Find where the given text appears and provide that cell's center as (x, y) coordinate. 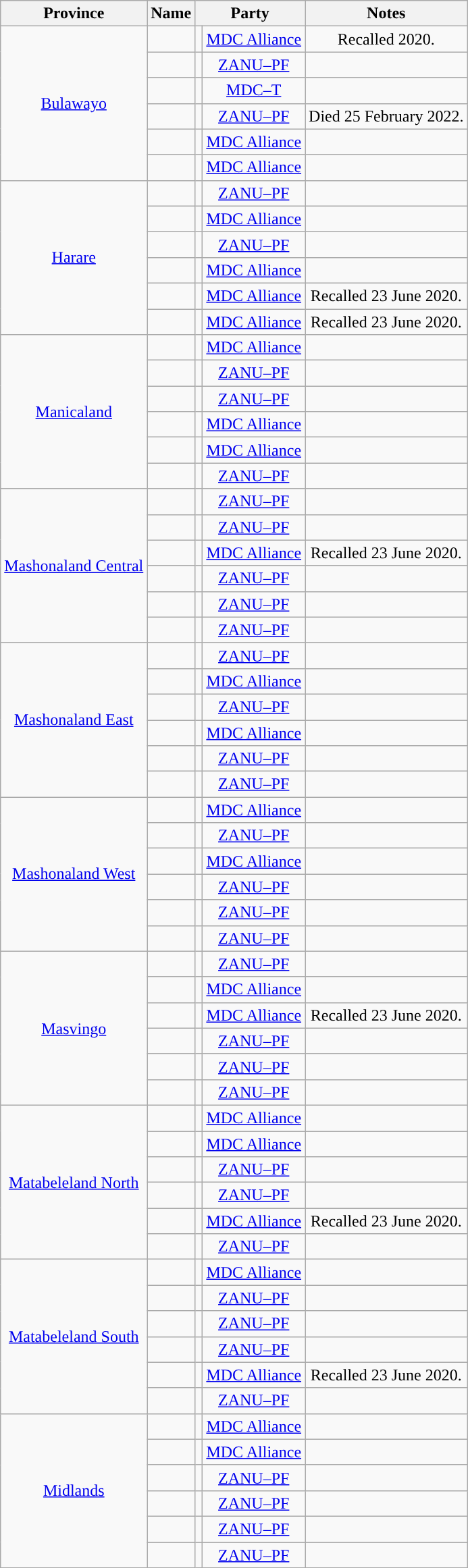
Bulawayo (74, 103)
Mashonaland West (74, 874)
Manicaland (74, 412)
Recalled 2020. (386, 39)
Mashonaland Central (74, 566)
Matabeleland South (74, 1336)
Province (74, 13)
Masvingo (74, 1028)
Died 25 February 2022. (386, 116)
Notes (386, 13)
Matabeleland North (74, 1182)
Midlands (74, 1490)
Name (172, 13)
Mashonaland East (74, 720)
Harare (74, 257)
MDC–T (254, 90)
Party (250, 13)
